Capture the cell that displays the provided text and extract its [x, y] central coordinate. 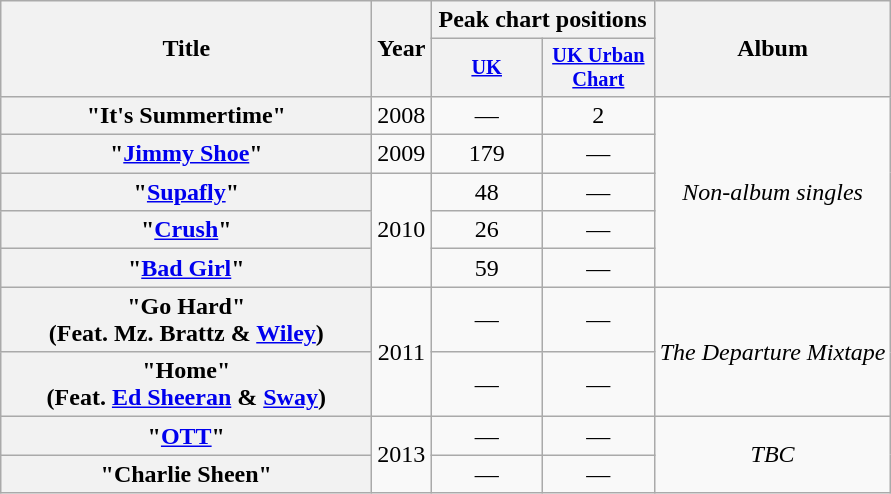
"OTT" [186, 436]
2008 [402, 115]
2009 [402, 154]
"Bad Girl" [186, 268]
59 [487, 268]
TBC [772, 455]
48 [487, 192]
2013 [402, 455]
The Departure Mixtape [772, 352]
"Supafly" [186, 192]
"Go Hard"(Feat. Mz. Brattz & Wiley) [186, 320]
UK [487, 68]
"Charlie Sheen" [186, 474]
179 [487, 154]
26 [487, 230]
Album [772, 49]
Year [402, 49]
Peak chart positions [542, 20]
Title [186, 49]
2 [599, 115]
"Jimmy Shoe" [186, 154]
2010 [402, 230]
"It's Summertime" [186, 115]
Non-album singles [772, 191]
"Crush" [186, 230]
UK Urban Chart [599, 68]
"Home"(Feat. Ed Sheeran & Sway) [186, 384]
2011 [402, 352]
